Capture the cell that displays the provided text and extract its (x, y) central coordinate. 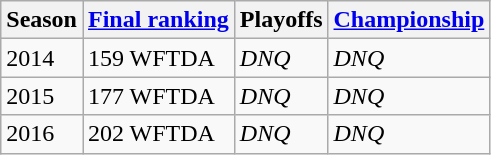
2015 (42, 96)
Playoffs (281, 20)
202 WFTDA (158, 134)
159 WFTDA (158, 58)
Final ranking (158, 20)
2014 (42, 58)
Championship (409, 20)
2016 (42, 134)
Season (42, 20)
177 WFTDA (158, 96)
